Pinpoint the cell where the given text exists, returning its (x, y) midpoint coordinate. 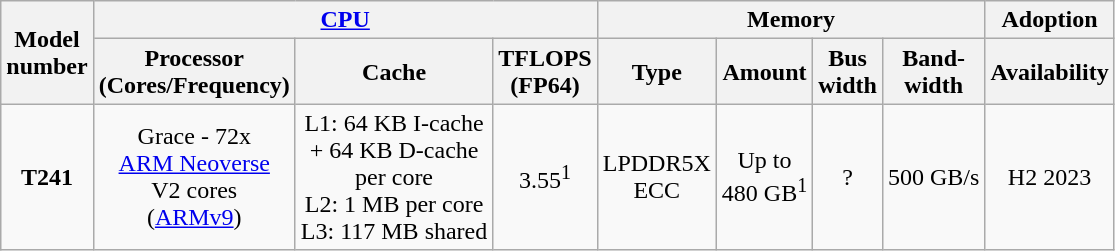
TFLOPS(FP64) (545, 72)
Processor(Cores/Frequency) (194, 72)
Cache (394, 72)
Memory (791, 20)
Amount (764, 72)
LPDDR5X ECC (656, 177)
Type (656, 72)
Grace - 72x ARM Neoverse V2 cores (ARMv9) (194, 177)
500 GB/s (933, 177)
T241 (47, 177)
Adoption (1050, 20)
Band-width (933, 72)
? (848, 177)
Availability (1050, 72)
CPU (345, 20)
3.551 (545, 177)
Up to 480 GB1 (764, 177)
H2 2023 (1050, 177)
Modelnumber (47, 52)
Buswidth (848, 72)
L1: 64 KB I-cache + 64 KB D-cache per coreL2: 1 MB per coreL3: 117 MB shared (394, 177)
